Extract the [x, y] coordinate from the center of the cell holding the provided text.  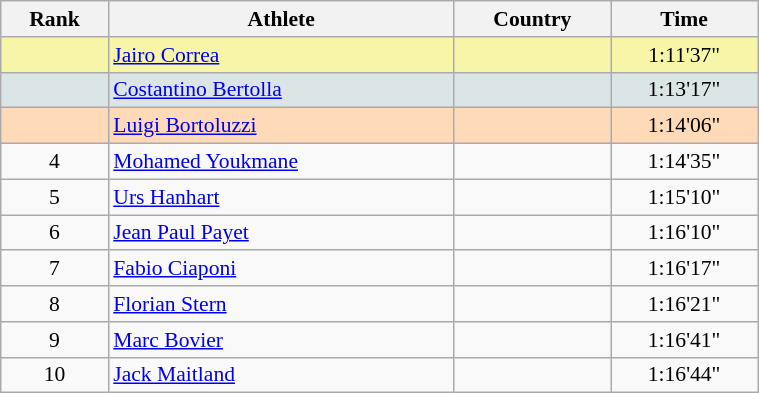
Time [684, 19]
Costantino Bertolla [281, 90]
6 [54, 233]
10 [54, 375]
Athlete [281, 19]
Luigi Bortoluzzi [281, 126]
Urs Hanhart [281, 197]
9 [54, 340]
Mohamed Youkmane [281, 162]
4 [54, 162]
1:15'10" [684, 197]
Country [532, 19]
1:16'44" [684, 375]
1:14'35" [684, 162]
1:14'06" [684, 126]
Jean Paul Payet [281, 233]
Marc Bovier [281, 340]
Jack Maitland [281, 375]
Jairo Correa [281, 55]
5 [54, 197]
8 [54, 304]
Fabio Ciaponi [281, 269]
Rank [54, 19]
7 [54, 269]
1:16'17" [684, 269]
1:11'37" [684, 55]
1:16'21" [684, 304]
1:16'41" [684, 340]
Florian Stern [281, 304]
1:13'17" [684, 90]
1:16'10" [684, 233]
